Capture the cell that displays the provided text and extract its [x, y] central coordinate. 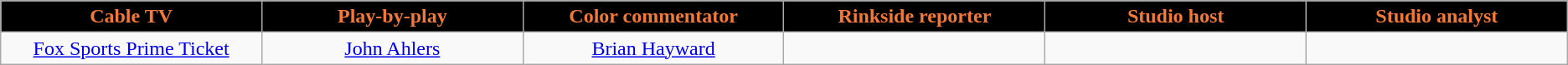
Fox Sports Prime Ticket [132, 48]
Brian Hayward [653, 48]
Rinkside reporter [915, 17]
Play-by-play [392, 17]
Color commentator [653, 17]
Studio analyst [1436, 17]
Cable TV [132, 17]
Studio host [1176, 17]
John Ahlers [392, 48]
